Extract the [x, y] coordinate from the center of the cell holding the provided text.  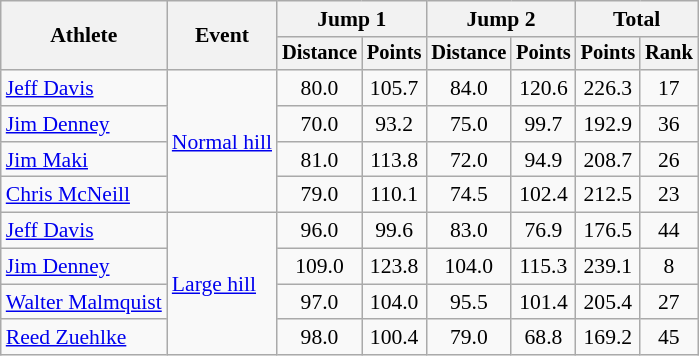
75.0 [468, 124]
26 [669, 160]
205.4 [608, 302]
17 [669, 88]
81.0 [320, 160]
Jump 1 [352, 19]
113.8 [394, 160]
93.2 [394, 124]
27 [669, 302]
Athlete [84, 36]
Large hill [222, 284]
76.9 [543, 231]
68.8 [543, 338]
23 [669, 195]
Reed Zuehlke [84, 338]
95.5 [468, 302]
74.5 [468, 195]
70.0 [320, 124]
239.1 [608, 267]
Walter Malmquist [84, 302]
120.6 [543, 88]
169.2 [608, 338]
192.9 [608, 124]
105.7 [394, 88]
212.5 [608, 195]
Event [222, 36]
101.4 [543, 302]
Normal hill [222, 141]
176.5 [608, 231]
Rank [669, 54]
102.4 [543, 195]
83.0 [468, 231]
115.3 [543, 267]
8 [669, 267]
44 [669, 231]
Total [637, 19]
84.0 [468, 88]
109.0 [320, 267]
45 [669, 338]
Chris McNeill [84, 195]
72.0 [468, 160]
36 [669, 124]
100.4 [394, 338]
80.0 [320, 88]
98.0 [320, 338]
123.8 [394, 267]
226.3 [608, 88]
Jump 2 [500, 19]
97.0 [320, 302]
99.7 [543, 124]
99.6 [394, 231]
110.1 [394, 195]
94.9 [543, 160]
96.0 [320, 231]
Jim Maki [84, 160]
208.7 [608, 160]
